Extract the (X, Y) coordinate from the center of the cell holding the provided text.  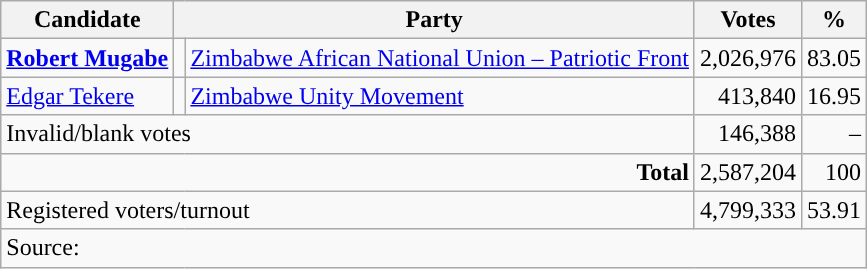
53.91 (834, 210)
2,026,976 (748, 58)
Total (348, 172)
% (834, 20)
100 (834, 172)
– (834, 134)
16.95 (834, 96)
413,840 (748, 96)
Source: (434, 248)
Robert Mugabe (88, 58)
2,587,204 (748, 172)
4,799,333 (748, 210)
Invalid/blank votes (348, 134)
Candidate (88, 20)
Zimbabwe African National Union – Patriotic Front (440, 58)
Edgar Tekere (88, 96)
146,388 (748, 134)
Registered voters/turnout (348, 210)
Zimbabwe Unity Movement (440, 96)
83.05 (834, 58)
Votes (748, 20)
Party (434, 20)
